Pinpoint the cell where the given text exists, returning its (x, y) midpoint coordinate. 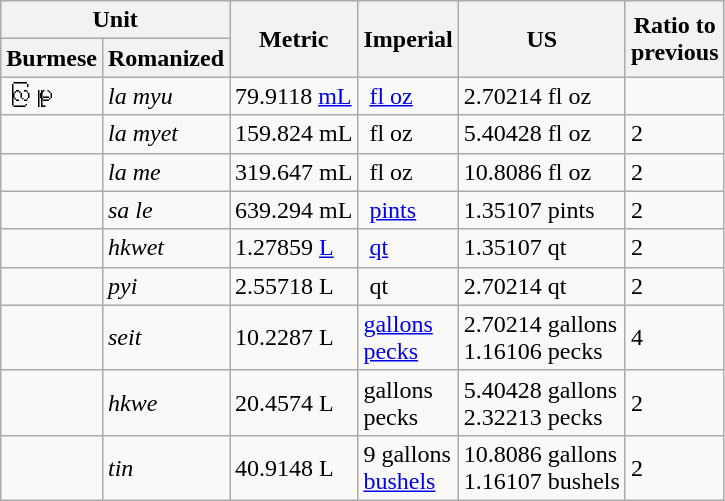
10.8086 gallons1.16107 bushels (542, 468)
639.294 mL (294, 210)
159.824 mL (294, 134)
la me (166, 172)
la myu (166, 96)
Ratio toprevious (674, 39)
US (542, 39)
5.40428 fl oz (542, 134)
2.55718 L (294, 286)
1.35107 pints (542, 210)
20.4574 L (294, 402)
tin (166, 468)
pints (408, 210)
sa le (166, 210)
10.8086 fl oz (542, 172)
2.70214 gallons1.16106 pecks (542, 338)
2.70214 fl oz (542, 96)
la myet (166, 134)
Unit (116, 20)
10.2287 L (294, 338)
Burmese (52, 58)
319.647 mL (294, 172)
9 gallons bushels (408, 468)
Imperial (408, 39)
79.9118 mL (294, 96)
pyi (166, 286)
Romanized (166, 58)
40.9148 L (294, 468)
1.27859 L (294, 248)
hkwet (166, 248)
seit (166, 338)
2.70214 qt (542, 286)
1.35107 qt (542, 248)
hkwe (166, 402)
5.40428 gallons2.32213 pecks (542, 402)
Metric (294, 39)
လမြူ (52, 96)
4 (674, 338)
